Pinpoint the cell where the given text exists, returning its [x, y] midpoint coordinate. 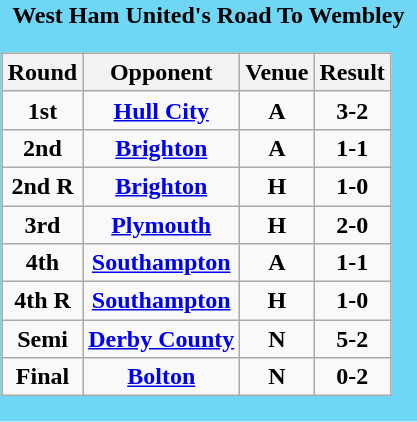
2-0 [352, 225]
Venue [277, 72]
Hull City [162, 110]
Plymouth [162, 225]
Round [42, 72]
Opponent [162, 72]
Semi [42, 339]
Final [42, 377]
4th R [42, 301]
2nd R [42, 186]
Bolton [162, 377]
Derby County [162, 339]
0-2 [352, 377]
5-2 [352, 339]
4th [42, 263]
Result [352, 72]
1st [42, 110]
3-2 [352, 110]
3rd [42, 225]
2nd [42, 148]
